Find where the given text appears and provide that cell's center as (x, y) coordinate. 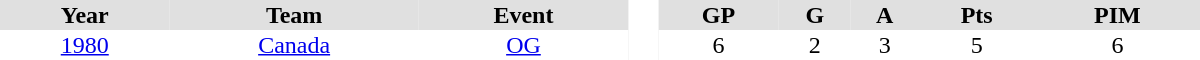
A (885, 15)
1980 (85, 45)
Year (85, 15)
Event (524, 15)
OG (524, 45)
G (815, 15)
Team (294, 15)
2 (815, 45)
GP (718, 15)
3 (885, 45)
Canada (294, 45)
Pts (976, 15)
PIM (1118, 15)
5 (976, 45)
